Search for the cell housing the specified text and yield its [X, Y] center coordinate. 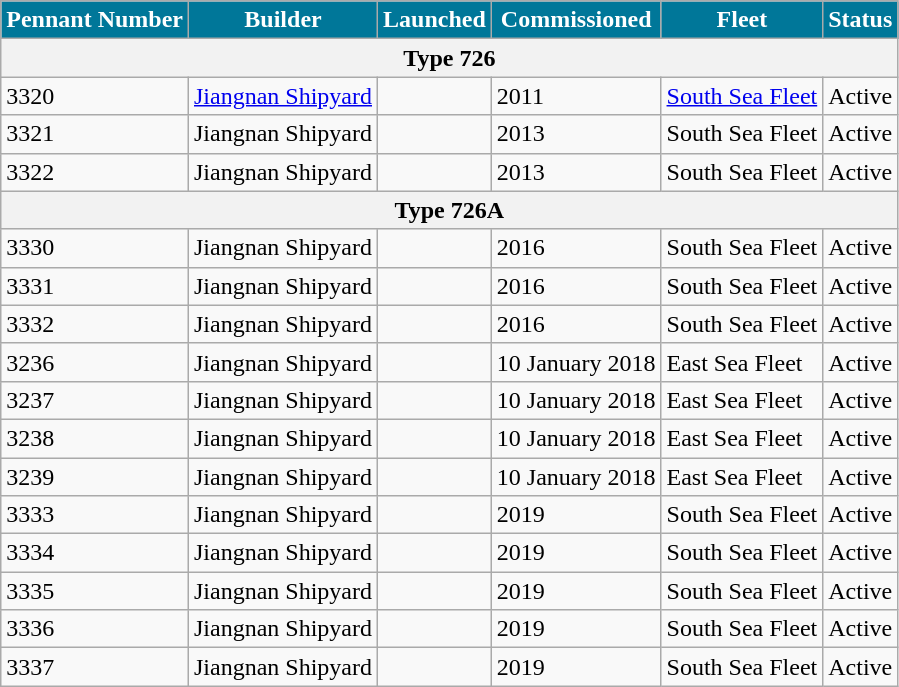
3238 [95, 438]
Launched [435, 20]
Pennant Number [95, 20]
3333 [95, 515]
3334 [95, 553]
Type 726A [450, 210]
Commissioned [576, 20]
3237 [95, 400]
3332 [95, 324]
3322 [95, 172]
3331 [95, 286]
3330 [95, 248]
3321 [95, 134]
3239 [95, 477]
Type 726 [450, 58]
Status [860, 20]
2011 [576, 96]
Fleet [742, 20]
3335 [95, 591]
3336 [95, 629]
Builder [282, 20]
3337 [95, 667]
3236 [95, 362]
3320 [95, 96]
